For the text-containing cell, return its midpoint in [X, Y] coordinate format. 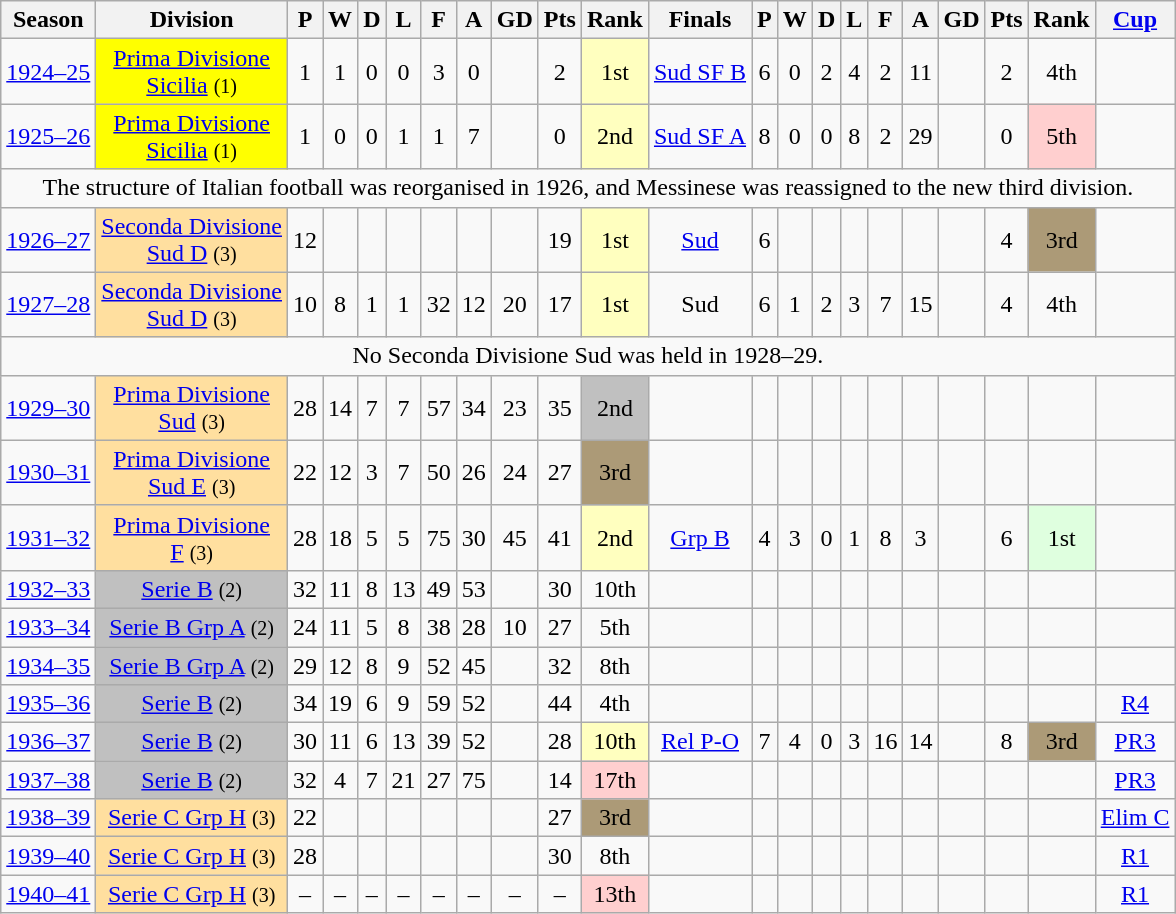
R4 [1135, 704]
1932–33 [48, 589]
20 [514, 304]
18 [340, 538]
1938–39 [48, 818]
1930–31 [48, 472]
Elim C [1135, 818]
Prima DivisioneSud (3) [192, 408]
15 [920, 304]
1934–35 [48, 665]
1937–38 [48, 780]
Prima DivisioneSud E (3) [192, 472]
The structure of Italian football was reorganised in 1926, and Messinese was reassigned to the new third division. [588, 188]
41 [560, 538]
Prima DivisioneF (3) [192, 538]
1926–27 [48, 240]
35 [560, 408]
23 [514, 408]
21 [404, 780]
Rel P-O [700, 742]
16 [886, 742]
44 [560, 704]
Finals [700, 20]
13th [614, 894]
Season [48, 20]
57 [438, 408]
26 [474, 472]
Division [192, 20]
49 [438, 589]
59 [438, 704]
1924–25 [48, 72]
53 [474, 589]
Sud SF A [700, 136]
Sud SF B [700, 72]
1935–36 [48, 704]
1931–32 [48, 538]
1936–37 [48, 742]
1940–41 [48, 894]
1929–30 [48, 408]
Grp B [700, 538]
No Seconda Divisione Sud was held in 1928–29. [588, 356]
1927–28 [48, 304]
39 [438, 742]
1925–26 [48, 136]
38 [438, 627]
1939–40 [48, 856]
17 [560, 304]
1933–34 [48, 627]
17th [614, 780]
50 [438, 472]
Cup [1135, 20]
